Determine the (X, Y) coordinate at the center of the cell enclosing the given text.  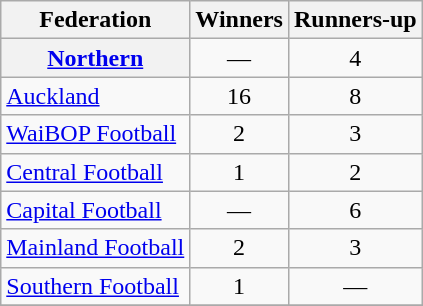
4 (355, 58)
WaiBOP Football (96, 134)
Northern (96, 58)
Central Football (96, 172)
Federation (96, 20)
Capital Football (96, 210)
Auckland (96, 96)
Mainland Football (96, 248)
Runners-up (355, 20)
8 (355, 96)
16 (240, 96)
Southern Football (96, 286)
Winners (240, 20)
6 (355, 210)
